From the cell containing the given text, extract its center point as [x, y] coordinate. 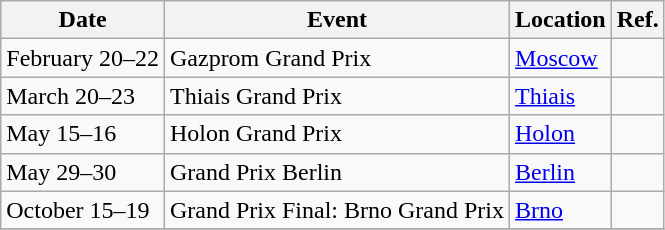
Grand Prix Final: Brno Grand Prix [336, 210]
Holon [561, 134]
May 29–30 [83, 172]
Location [561, 20]
Gazprom Grand Prix [336, 58]
Grand Prix Berlin [336, 172]
Date [83, 20]
Thiais [561, 96]
Holon Grand Prix [336, 134]
Moscow [561, 58]
Berlin [561, 172]
March 20–23 [83, 96]
Brno [561, 210]
Thiais Grand Prix [336, 96]
February 20–22 [83, 58]
October 15–19 [83, 210]
Ref. [638, 20]
Event [336, 20]
May 15–16 [83, 134]
